Identify which cell holds the provided text, then report its (x, y) central coordinate. 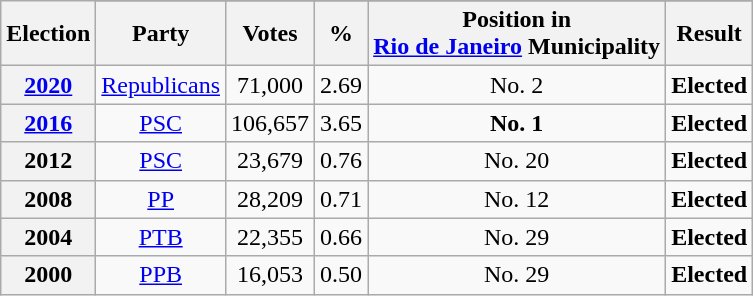
No. 1 (517, 123)
28,209 (270, 199)
No. 20 (517, 161)
0.50 (342, 275)
PTB (161, 237)
71,000 (270, 85)
PPB (161, 275)
2004 (48, 237)
2.69 (342, 85)
2016 (48, 123)
106,657 (270, 123)
Election (48, 34)
3.65 (342, 123)
2012 (48, 161)
Votes (270, 34)
22,355 (270, 237)
16,053 (270, 275)
No. 12 (517, 199)
No. 2 (517, 85)
Result (710, 34)
Party (161, 34)
Position in Rio de Janeiro Municipality (517, 34)
PP (161, 199)
23,679 (270, 161)
2020 (48, 85)
% (342, 34)
0.66 (342, 237)
2008 (48, 199)
0.76 (342, 161)
2000 (48, 275)
0.71 (342, 199)
Republicans (161, 85)
